For the text-containing cell, return its midpoint in (X, Y) coordinate format. 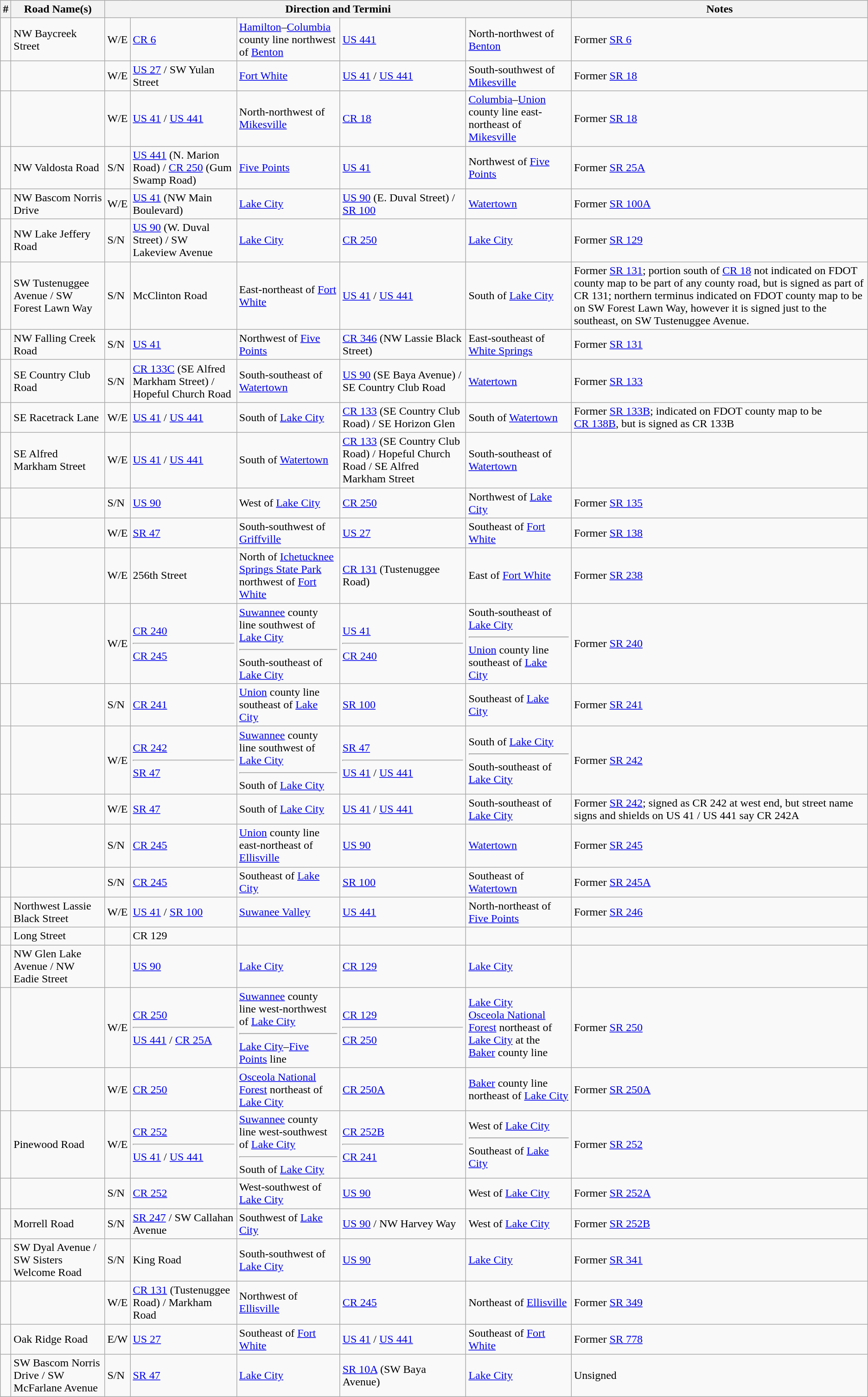
Lake CityOsceola National Forest northeast of Lake City at the Baker county line (518, 1028)
US 41CR 240 (403, 644)
US 27 / SW Yulan Street (184, 76)
Former SR 245A (720, 882)
Former SR 242 (720, 760)
Suwannee county line southwest of Lake CitySouth of Lake City (288, 760)
CR 133 (SE Country Club Road) / Hopeful Church Road / SE Alfred Markham Street (403, 460)
NW Baycreek Street (58, 39)
CR 129CR 250 (403, 1028)
CR 131 (Tustenuggee Road) / Markham Road (184, 1303)
Southeast of Watertown (518, 882)
Columbia–Union county line east-northeast of Mikesville (518, 119)
Suwanee Valley (288, 912)
Former SR 252A (720, 1193)
Former SR 100A (720, 204)
CR 18 (403, 119)
Southwest of Lake City (288, 1224)
CR 133 (SE Country Club Road) / SE Horizon Glen (403, 417)
South-southwest of Griffville (288, 533)
Former SR 349 (720, 1303)
NW Lake Jeffery Road (58, 240)
Northwest of Ellisville (288, 1303)
Suwannee county line southwest of Lake CitySouth-southeast of Lake City (288, 644)
Former SR 25A (720, 167)
E/W (118, 1339)
SE Alfred Markham Street (58, 460)
US 90 (SE Baya Avenue) / SE Country Club Road (403, 381)
Fort White (288, 76)
Former SR 341 (720, 1260)
NW Glen Lake Avenue / NW Eadie Street (58, 966)
West-southwest of Lake City (288, 1193)
SW Bascom Norris Drive / SW McFarlane Avenue (58, 1376)
Long Street (58, 936)
Northwest of Lake City (518, 503)
South-southwest of Mikesville (518, 76)
Suwannee county line west-northwest of Lake CityLake City–Five Points line (288, 1028)
US 90 / NW Harvey Way (403, 1224)
SE Racetrack Lane (58, 417)
Former SR 138 (720, 533)
CR 6 (184, 39)
Former SR 778 (720, 1339)
NW Falling Creek Road (58, 344)
Unsigned (720, 1376)
Hamilton–Columbia county line northwest of Benton (288, 39)
Five Points (288, 167)
East-southeast of White Springs (518, 344)
Baker county line northeast of Lake City (518, 1089)
NW Valdosta Road (58, 167)
CR 133C (SE Alfred Markham Street) / Hopeful Church Road (184, 381)
CR 131 (Tustenuggee Road) (403, 576)
Former SR 252B (720, 1224)
US 41 (NW Main Boulevard) (184, 204)
West of Lake CitySoutheast of Lake City (518, 1144)
CR 242SR 47 (184, 760)
Union county line southeast of Lake City (288, 705)
Former SR 242; signed as CR 242 at west end, but street name signs and shields on US 41 / US 441 say CR 242A (720, 809)
US 90 (W. Duval Street) / SW Lakeview Avenue (184, 240)
SR 10A (SW Baya Avenue) (403, 1376)
North-northeast of Five Points (518, 912)
Former SR 252 (720, 1144)
Former SR 131 (720, 344)
Former SR 245 (720, 846)
South-southeast of Lake CityUnion county line southeast of Lake City (518, 644)
Former SR 133 (720, 381)
Former SR 250A (720, 1089)
East-northeast of Fort White (288, 295)
NW Bascom Norris Drive (58, 204)
CR 252 (184, 1193)
King Road (184, 1260)
US 90 (E. Duval Street) / SR 100 (403, 204)
256th Street (184, 576)
South of Lake CitySouth-southeast of Lake City (518, 760)
CR 252BCR 241 (403, 1144)
Direction and Termini (338, 9)
Former SR 246 (720, 912)
Former SR 133B; indicated on FDOT county map to be CR 138B, but is signed as CR 133B (720, 417)
Union county line east-northeast of Ellisville (288, 846)
CR 252US 41 / US 441 (184, 1144)
Suwannee county line west-southwest of Lake CitySouth of Lake City (288, 1144)
Road Name(s) (58, 9)
Former SR 129 (720, 240)
# (6, 9)
East of Fort White (518, 576)
North-northwest of Mikesville (288, 119)
South-southeast of Lake City (518, 809)
CR 250US 441 / CR 25A (184, 1028)
Former SR 250 (720, 1028)
US 441 (N. Marion Road) / CR 250 (Gum Swamp Road) (184, 167)
SR 47US 41 / US 441 (403, 760)
CR 346 (NW Lassie Black Street) (403, 344)
SW Dyal Avenue / SW Sisters Welcome Road (58, 1260)
Pinewood Road (58, 1144)
North of Ichetucknee Springs State Park northwest of Fort White (288, 576)
SR 247 / SW Callahan Avenue (184, 1224)
Former SR 240 (720, 644)
Morrell Road (58, 1224)
Former SR 238 (720, 576)
SW Tustenuggee Avenue / SW Forest Lawn Way (58, 295)
McClinton Road (184, 295)
Northeast of Ellisville (518, 1303)
South-southwest of Lake City (288, 1260)
Former SR 241 (720, 705)
Osceola National Forest northeast of Lake City (288, 1089)
CR 250A (403, 1089)
Notes (720, 9)
CR 240CR 245 (184, 644)
Oak Ridge Road (58, 1339)
SE Country Club Road (58, 381)
CR 241 (184, 705)
US 41 / SR 100 (184, 912)
Former SR 135 (720, 503)
Former SR 6 (720, 39)
North-northwest of Benton (518, 39)
Northwest Lassie Black Street (58, 912)
